Search for the cell housing the specified text and yield its (x, y) center coordinate. 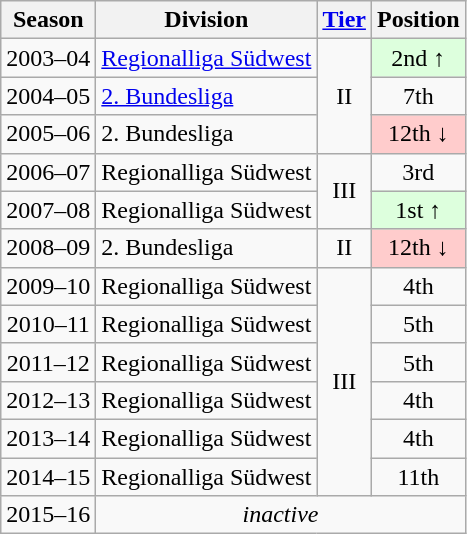
2005–06 (48, 134)
2nd ↑ (418, 58)
2011–12 (48, 362)
7th (418, 96)
Season (48, 20)
2013–14 (48, 438)
2006–07 (48, 172)
2003–04 (48, 58)
2009–10 (48, 286)
11th (418, 477)
Position (418, 20)
2008–09 (48, 248)
2010–11 (48, 324)
inactive (280, 515)
Division (206, 20)
2007–08 (48, 210)
2014–15 (48, 477)
2012–13 (48, 400)
2004–05 (48, 96)
3rd (418, 172)
1st ↑ (418, 210)
Tier (344, 20)
2015–16 (48, 515)
